Output the (x, y) coordinate of the center of the cell containing the given text.  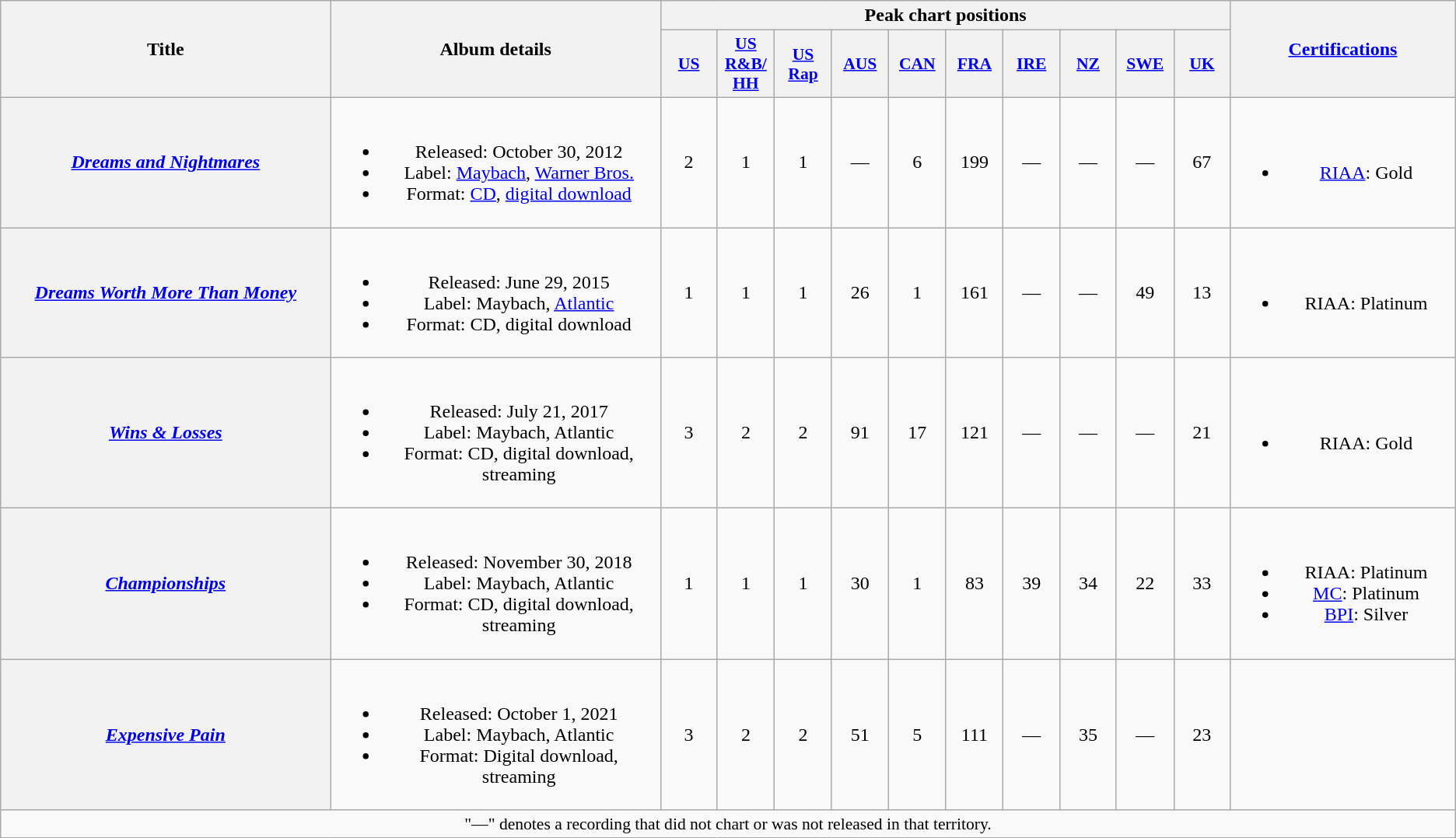
5 (917, 735)
34 (1089, 584)
Released: October 1, 2021Label: Maybach, AtlanticFormat: Digital download, streaming (496, 735)
17 (917, 433)
Released: June 29, 2015Label: Maybach, AtlanticFormat: CD, digital download (496, 292)
UK (1202, 64)
121 (975, 433)
21 (1202, 433)
6 (917, 162)
35 (1089, 735)
Title (166, 50)
30 (860, 584)
161 (975, 292)
Wins & Losses (166, 433)
23 (1202, 735)
Dreams Worth More Than Money (166, 292)
"—" denotes a recording that did not chart or was not released in that territory. (728, 824)
22 (1145, 584)
USR&B/HH (746, 64)
CAN (917, 64)
91 (860, 433)
Released: July 21, 2017Label: Maybach, AtlanticFormat: CD, digital download, streaming (496, 433)
199 (975, 162)
83 (975, 584)
Championships (166, 584)
67 (1202, 162)
111 (975, 735)
FRA (975, 64)
51 (860, 735)
Certifications (1343, 50)
Dreams and Nightmares (166, 162)
13 (1202, 292)
RIAA: Platinum (1343, 292)
39 (1031, 584)
26 (860, 292)
Released: November 30, 2018Label: Maybach, AtlanticFormat: CD, digital download, streaming (496, 584)
49 (1145, 292)
Album details (496, 50)
NZ (1089, 64)
Expensive Pain (166, 735)
RIAA: PlatinumMC: PlatinumBPI: Silver (1343, 584)
33 (1202, 584)
USRap (803, 64)
IRE (1031, 64)
Released: October 30, 2012Label: Maybach, Warner Bros.Format: CD, digital download (496, 162)
AUS (860, 64)
SWE (1145, 64)
US (688, 64)
Peak chart positions (945, 16)
